Determine the (X, Y) coordinate at the center of the cell enclosing the given text.  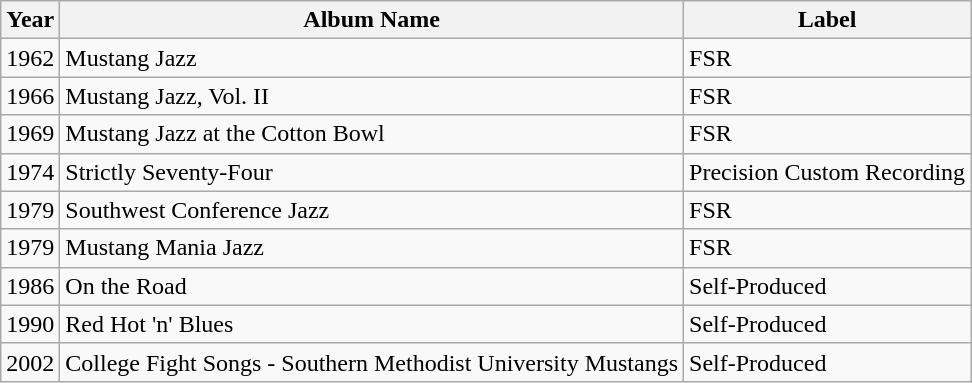
Album Name (372, 20)
2002 (30, 362)
College Fight Songs - Southern Methodist University Mustangs (372, 362)
1962 (30, 58)
Strictly Seventy-Four (372, 172)
Label (828, 20)
1966 (30, 96)
1990 (30, 324)
Mustang Jazz, Vol. II (372, 96)
Precision Custom Recording (828, 172)
Mustang Mania Jazz (372, 248)
On the Road (372, 286)
Mustang Jazz (372, 58)
Southwest Conference Jazz (372, 210)
1969 (30, 134)
1974 (30, 172)
1986 (30, 286)
Mustang Jazz at the Cotton Bowl (372, 134)
Red Hot 'n' Blues (372, 324)
Year (30, 20)
